Find where the given text appears and provide that cell's center as [X, Y] coordinate. 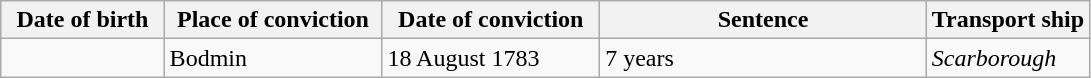
Date of birth [82, 20]
Bodmin [273, 58]
Date of conviction [491, 20]
Scarborough [1008, 58]
7 years [764, 58]
18 August 1783 [491, 58]
Transport ship [1008, 20]
Sentence [764, 20]
Place of conviction [273, 20]
